Extract the [X, Y] coordinate from the center of the cell holding the provided text.  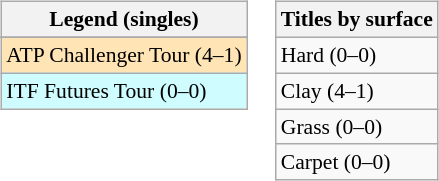
Hard (0–0) [357, 55]
Clay (4–1) [357, 91]
Carpet (0–0) [357, 162]
Legend (singles) [124, 20]
ATP Challenger Tour (4–1) [124, 55]
ITF Futures Tour (0–0) [124, 91]
Grass (0–0) [357, 127]
Titles by surface [357, 20]
